Locate the cell with the specified text and output its (X, Y) center coordinate. 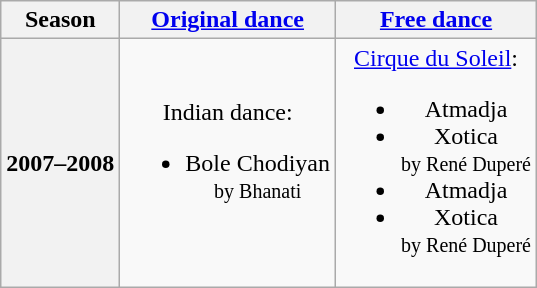
Original dance (228, 20)
Cirque du Soleil:AtmadjaXotica by René Duperé AtmadjaXotica by René Duperé (436, 163)
Indian dance:Bole Chodiyan by Bhanati (228, 163)
Free dance (436, 20)
Season (60, 20)
2007–2008 (60, 163)
